Pinpoint the cell where the given text exists, returning its (x, y) midpoint coordinate. 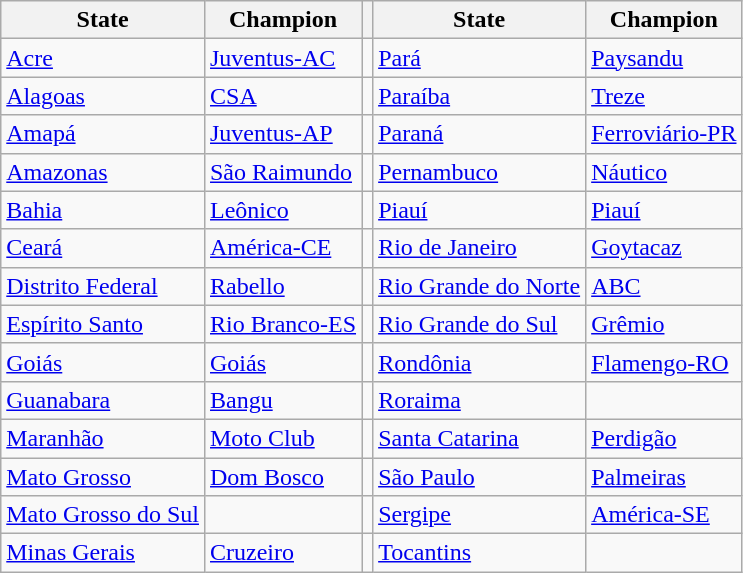
Juventus-AP (282, 134)
Ceará (103, 248)
Alagoas (103, 96)
Paraná (480, 134)
São Paulo (480, 477)
Tocantins (480, 553)
Maranhão (103, 438)
Paraíba (480, 96)
Bangu (282, 400)
Moto Club (282, 438)
Guanabara (103, 400)
CSA (282, 96)
Mato Grosso (103, 477)
América-SE (664, 515)
Amapá (103, 134)
Goytacaz (664, 248)
Rio Grande do Norte (480, 286)
Minas Gerais (103, 553)
Pernambuco (480, 172)
Palmeiras (664, 477)
Perdigão (664, 438)
Náutico (664, 172)
Sergipe (480, 515)
Treze (664, 96)
Pará (480, 58)
Roraima (480, 400)
Rabello (282, 286)
Amazonas (103, 172)
Rondônia (480, 362)
Juventus-AC (282, 58)
Ferroviário-PR (664, 134)
Rio Grande do Sul (480, 324)
Paysandu (664, 58)
Rio Branco-ES (282, 324)
Grêmio (664, 324)
Leônico (282, 210)
Mato Grosso do Sul (103, 515)
América-CE (282, 248)
Espírito Santo (103, 324)
Acre (103, 58)
Dom Bosco (282, 477)
Rio de Janeiro (480, 248)
Santa Catarina (480, 438)
Distrito Federal (103, 286)
Flamengo-RO (664, 362)
São Raimundo (282, 172)
ABC (664, 286)
Cruzeiro (282, 553)
Bahia (103, 210)
